Detect which cell encompasses the target text, then output its [X, Y] center coordinate. 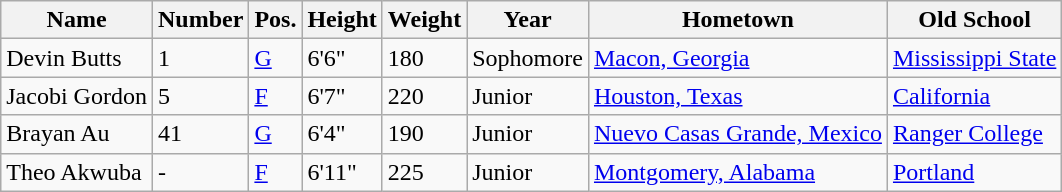
Houston, Texas [738, 96]
6'4" [342, 134]
Mississippi State [974, 58]
Pos. [276, 20]
220 [424, 96]
Montgomery, Alabama [738, 172]
225 [424, 172]
1 [200, 58]
Old School [974, 20]
180 [424, 58]
6'7" [342, 96]
Weight [424, 20]
Nuevo Casas Grande, Mexico [738, 134]
Name [77, 20]
190 [424, 134]
California [974, 96]
6'11" [342, 172]
Jacobi Gordon [77, 96]
Theo Akwuba [77, 172]
Hometown [738, 20]
5 [200, 96]
Ranger College [974, 134]
41 [200, 134]
Height [342, 20]
Number [200, 20]
6'6" [342, 58]
Macon, Georgia [738, 58]
Portland [974, 172]
Year [528, 20]
- [200, 172]
Sophomore [528, 58]
Brayan Au [77, 134]
Devin Butts [77, 58]
